Determine the [X, Y] coordinate at the center of the cell enclosing the given text.  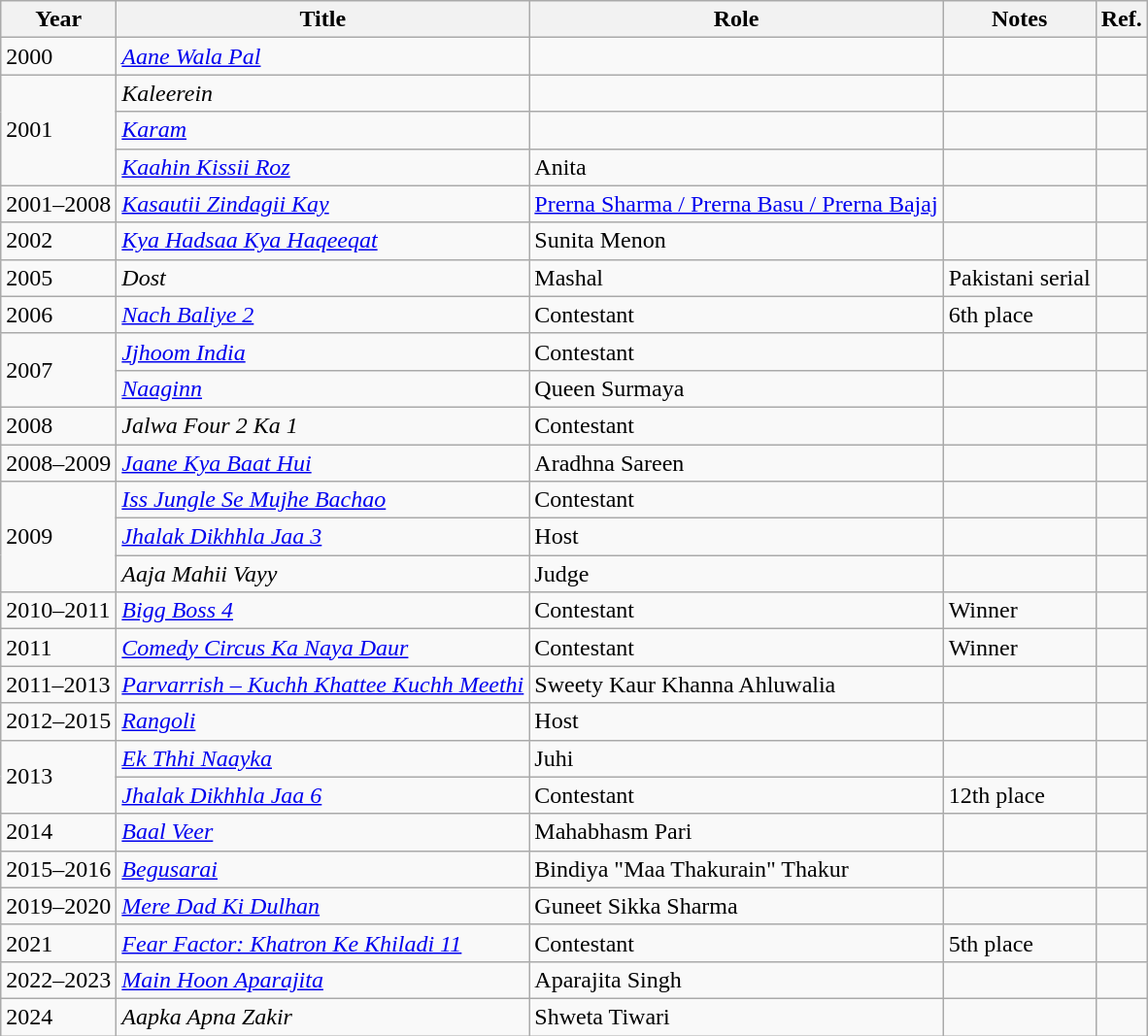
Karam [322, 130]
2007 [58, 370]
Jhalak Dikhhla Jaa 3 [322, 537]
Title [322, 19]
Pakistani serial [1020, 278]
Bindiya "Maa Thakurain" Thakur [736, 869]
Kaleerein [322, 93]
2008–2009 [58, 463]
Nach Baliye 2 [322, 315]
Fear Factor: Khatron Ke Khiladi 11 [322, 943]
12th place [1020, 795]
Aradhna Sareen [736, 463]
Aparajita Singh [736, 980]
2005 [58, 278]
2011 [58, 648]
2001–2008 [58, 204]
2015–2016 [58, 869]
Main Hoon Aparajita [322, 980]
Jhalak Dikhhla Jaa 6 [322, 795]
Iss Jungle Se Mujhe Bachao [322, 500]
Kya Hadsaa Kya Haqeeqat [322, 241]
2002 [58, 241]
Aane Wala Pal [322, 56]
2021 [58, 943]
2010–2011 [58, 611]
Kaahin Kissii Roz [322, 167]
Year [58, 19]
Anita [736, 167]
Baal Veer [322, 832]
Kasautii Zindagii Kay [322, 204]
Ref. [1121, 19]
Mere Dad Ki Dulhan [322, 906]
Prerna Sharma / Prerna Basu / Prerna Bajaj [736, 204]
2013 [58, 777]
Mahabhasm Pari [736, 832]
Dost [322, 278]
Juhi [736, 758]
Rangoli [322, 721]
Role [736, 19]
Queen Surmaya [736, 388]
Sweety Kaur Khanna Ahluwalia [736, 685]
Shweta Tiwari [736, 1017]
Parvarrish – Kuchh Khattee Kuchh Meethi [322, 685]
2008 [58, 425]
Begusarai [322, 869]
2012–2015 [58, 721]
Guneet Sikka Sharma [736, 906]
2001 [58, 130]
2019–2020 [58, 906]
Aapka Apna Zakir [322, 1017]
Mashal [736, 278]
Aaja Mahii Vayy [322, 574]
2000 [58, 56]
2024 [58, 1017]
Naaginn [322, 388]
2022–2023 [58, 980]
Sunita Menon [736, 241]
6th place [1020, 315]
2011–2013 [58, 685]
Ek Thhi Naayka [322, 758]
Judge [736, 574]
Jalwa Four 2 Ka 1 [322, 425]
Comedy Circus Ka Naya Daur [322, 648]
Jaane Kya Baat Hui [322, 463]
Notes [1020, 19]
5th place [1020, 943]
2009 [58, 537]
Jjhoom India [322, 351]
2006 [58, 315]
Bigg Boss 4 [322, 611]
2014 [58, 832]
